Search for the cell housing the specified text and yield its (X, Y) center coordinate. 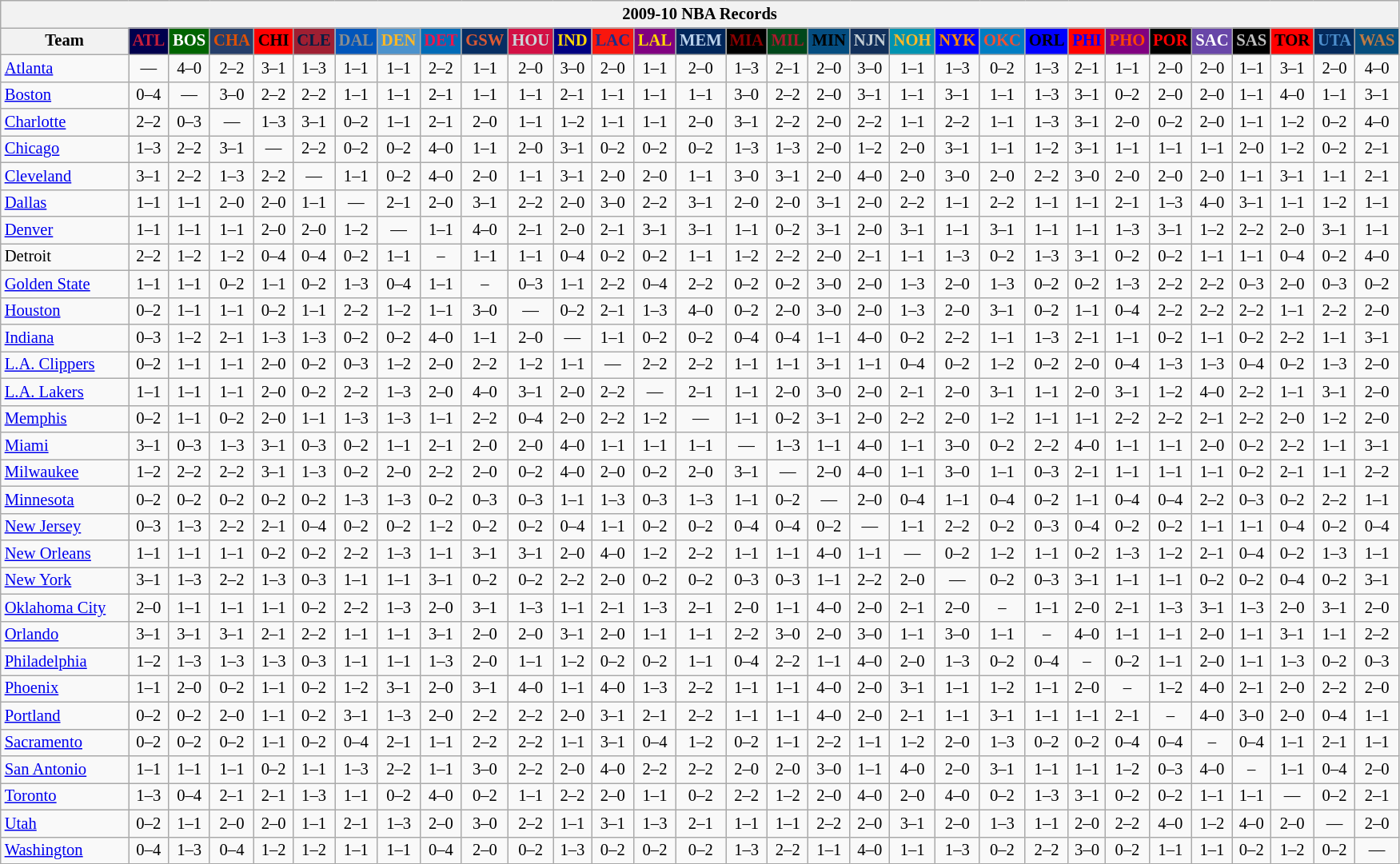
2009-10 NBA Records (700, 14)
UTA (1334, 41)
OKC (1003, 41)
TOR (1292, 41)
CHA (232, 41)
PHO (1127, 41)
ORL (1047, 41)
SAS (1251, 41)
New Orleans (65, 554)
Sacramento (65, 743)
L.A. Lakers (65, 392)
BOS (189, 41)
NOH (913, 41)
Denver (65, 229)
Portland (65, 715)
NYK (957, 41)
CHI (273, 41)
Milwaukee (65, 472)
Boston (65, 95)
ATL (149, 41)
LAC (612, 41)
Washington (65, 850)
New York (65, 580)
MEM (700, 41)
Cleveland (65, 176)
Orlando (65, 635)
IND (572, 41)
New Jersey (65, 527)
Toronto (65, 796)
Houston (65, 311)
Minnesota (65, 500)
Miami (65, 445)
POR (1171, 41)
CLE (313, 41)
Utah (65, 823)
Team (65, 41)
PHI (1087, 41)
Atlanta (65, 68)
Detroit (65, 257)
LAL (655, 41)
DAL (357, 41)
Chicago (65, 149)
SAC (1212, 41)
San Antonio (65, 770)
WAS (1377, 41)
DEN (398, 41)
Philadelphia (65, 661)
L.A. Clippers (65, 364)
Memphis (65, 419)
NJN (870, 41)
Oklahoma City (65, 607)
MIN (829, 41)
HOU (531, 41)
Golden State (65, 284)
Indiana (65, 338)
GSW (485, 41)
Phoenix (65, 688)
DET (441, 41)
Charlotte (65, 122)
MIA (747, 41)
MIL (788, 41)
Dallas (65, 203)
